Capture the cell that displays the provided text and extract its (X, Y) central coordinate. 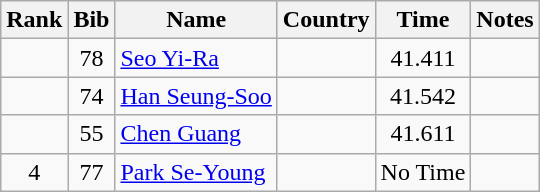
Notes (505, 20)
4 (34, 172)
Name (196, 20)
74 (92, 96)
Rank (34, 20)
41.411 (423, 58)
Han Seung-Soo (196, 96)
Country (326, 20)
41.611 (423, 134)
Seo Yi-Ra (196, 58)
Bib (92, 20)
Park Se-Young (196, 172)
55 (92, 134)
Chen Guang (196, 134)
78 (92, 58)
Time (423, 20)
No Time (423, 172)
77 (92, 172)
41.542 (423, 96)
